Return the [x, y] coordinate for the center point of the cell that contains the specified text.  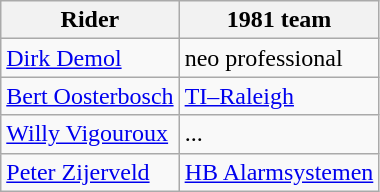
Peter Zijerveld [90, 172]
Dirk Demol [90, 58]
Rider [90, 20]
... [279, 134]
HB Alarmsystemen [279, 172]
TI–Raleigh [279, 96]
1981 team [279, 20]
Willy Vigouroux [90, 134]
Bert Oosterbosch [90, 96]
neo professional [279, 58]
